Provide the (X, Y) coordinate of the cell's center where the given text is located.  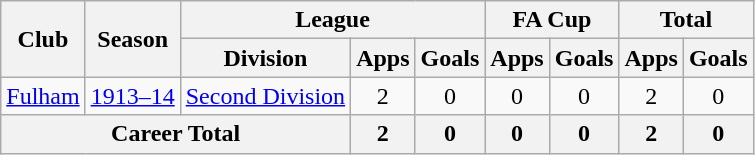
Division (265, 58)
Fulham (43, 96)
Second Division (265, 96)
Total (686, 20)
Career Total (176, 134)
Club (43, 39)
1913–14 (132, 96)
League (332, 20)
FA Cup (552, 20)
Season (132, 39)
